Return (x, y) of the center of cell containing provided text 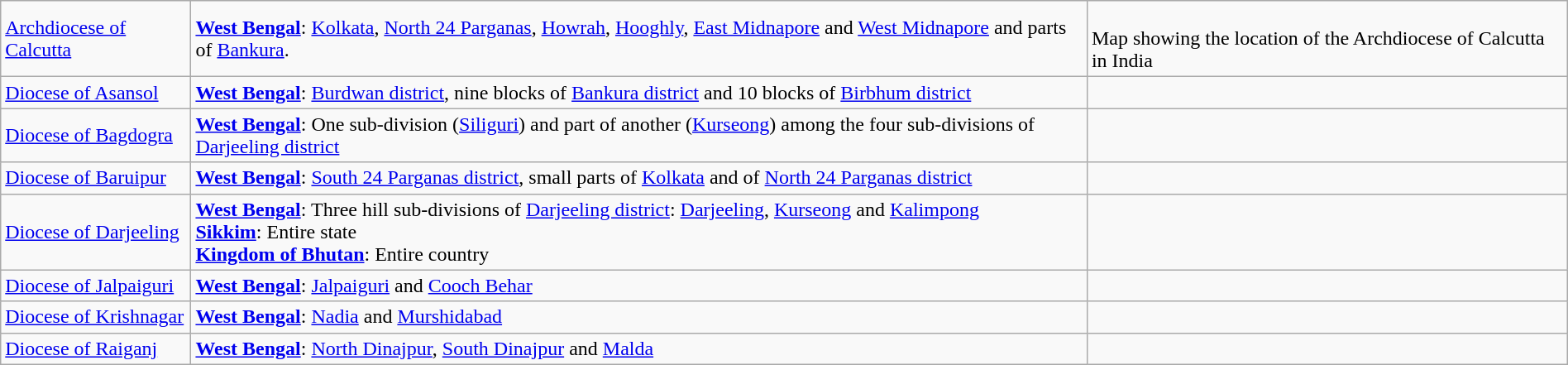
West Bengal: Three hill sub-divisions of Darjeeling district: Darjeeling, Kurseong and KalimpongSikkim: Entire stateKingdom of Bhutan: Entire country (638, 232)
Diocese of Asansol (96, 93)
West Bengal: Kolkata, North 24 Parganas, Howrah, Hooghly, East Midnapore and West Midnapore and parts of Bankura. (638, 39)
Diocese of Raiganj (96, 348)
West Bengal: South 24 Parganas district, small parts of Kolkata and of North 24 Parganas district (638, 178)
West Bengal: North Dinajpur, South Dinajpur and Malda (638, 348)
Diocese of Krishnagar (96, 317)
West Bengal: Jalpaiguri and Cooch Behar (638, 286)
Diocese of Jalpaiguri (96, 286)
Diocese of Bagdogra (96, 136)
Map showing the location of the Archdiocese of Calcutta in India (1327, 39)
West Bengal: Burdwan district, nine blocks of Bankura district and 10 blocks of Birbhum district (638, 93)
Archdiocese of Calcutta (96, 39)
Diocese of Darjeeling (96, 232)
West Bengal: Nadia and Murshidabad (638, 317)
West Bengal: One sub-division (Siliguri) and part of another (Kurseong) among the four sub-divisions of Darjeeling district (638, 136)
Diocese of Baruipur (96, 178)
